Locate the cell with the specified text and output its (X, Y) center coordinate. 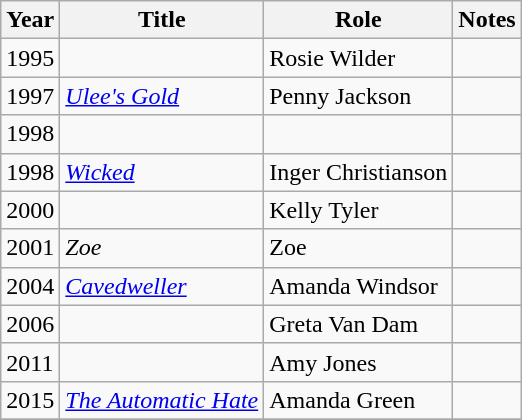
2004 (30, 286)
2001 (30, 248)
Greta Van Dam (358, 324)
1995 (30, 58)
2000 (30, 210)
Ulee's Gold (162, 96)
2011 (30, 362)
2015 (30, 400)
2006 (30, 324)
Year (30, 20)
Amy Jones (358, 362)
Inger Christianson (358, 172)
Kelly Tyler (358, 210)
Amanda Green (358, 400)
The Automatic Hate (162, 400)
Penny Jackson (358, 96)
Title (162, 20)
Rosie Wilder (358, 58)
Notes (487, 20)
Role (358, 20)
Wicked (162, 172)
Cavedweller (162, 286)
1997 (30, 96)
Amanda Windsor (358, 286)
